Pinpoint the cell where the given text exists, returning its (X, Y) midpoint coordinate. 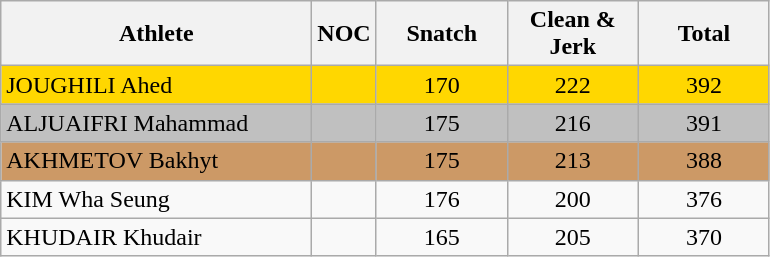
Athlete (156, 34)
JOUGHILI Ahed (156, 85)
388 (704, 161)
165 (442, 237)
ALJUAIFRI Mahammad (156, 123)
205 (572, 237)
370 (704, 237)
176 (442, 199)
NOC (344, 34)
Snatch (442, 34)
170 (442, 85)
KIM Wha Seung (156, 199)
213 (572, 161)
216 (572, 123)
391 (704, 123)
392 (704, 85)
Total (704, 34)
376 (704, 199)
AKHMETOV Bakhyt (156, 161)
Clean & Jerk (572, 34)
222 (572, 85)
200 (572, 199)
KHUDAIR Khudair (156, 237)
